Detect which cell encompasses the target text, then output its (x, y) center coordinate. 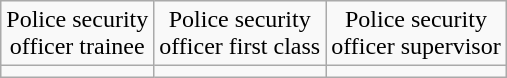
Police security officer supervisor (416, 34)
Police security officer first class (240, 34)
Police security officer trainee (78, 34)
